Locate the cell with the specified text and output its (X, Y) center coordinate. 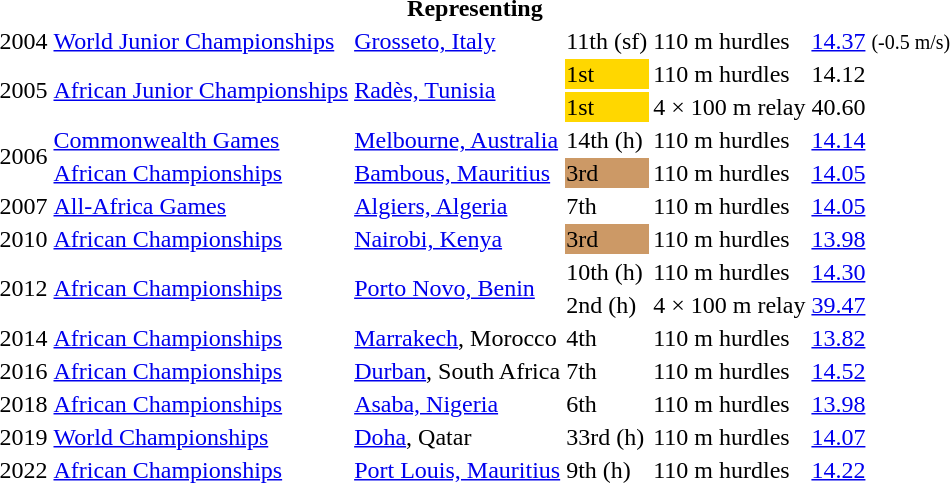
2nd (h) (607, 305)
33rd (h) (607, 437)
Grosseto, Italy (458, 41)
World Junior Championships (201, 41)
11th (sf) (607, 41)
Radès, Tunisia (458, 90)
Nairobi, Kenya (458, 239)
Doha, Qatar (458, 437)
14th (h) (607, 140)
6th (607, 404)
Melbourne, Australia (458, 140)
4th (607, 338)
Algiers, Algeria (458, 206)
10th (h) (607, 272)
World Championships (201, 437)
Asaba, Nigeria (458, 404)
Commonwealth Games (201, 140)
All-Africa Games (201, 206)
Durban, South Africa (458, 371)
African Junior Championships (201, 90)
Porto Novo, Benin (458, 288)
Marrakech, Morocco (458, 338)
Bambous, Mauritius (458, 173)
